For the text-containing cell, return its midpoint in [X, Y] coordinate format. 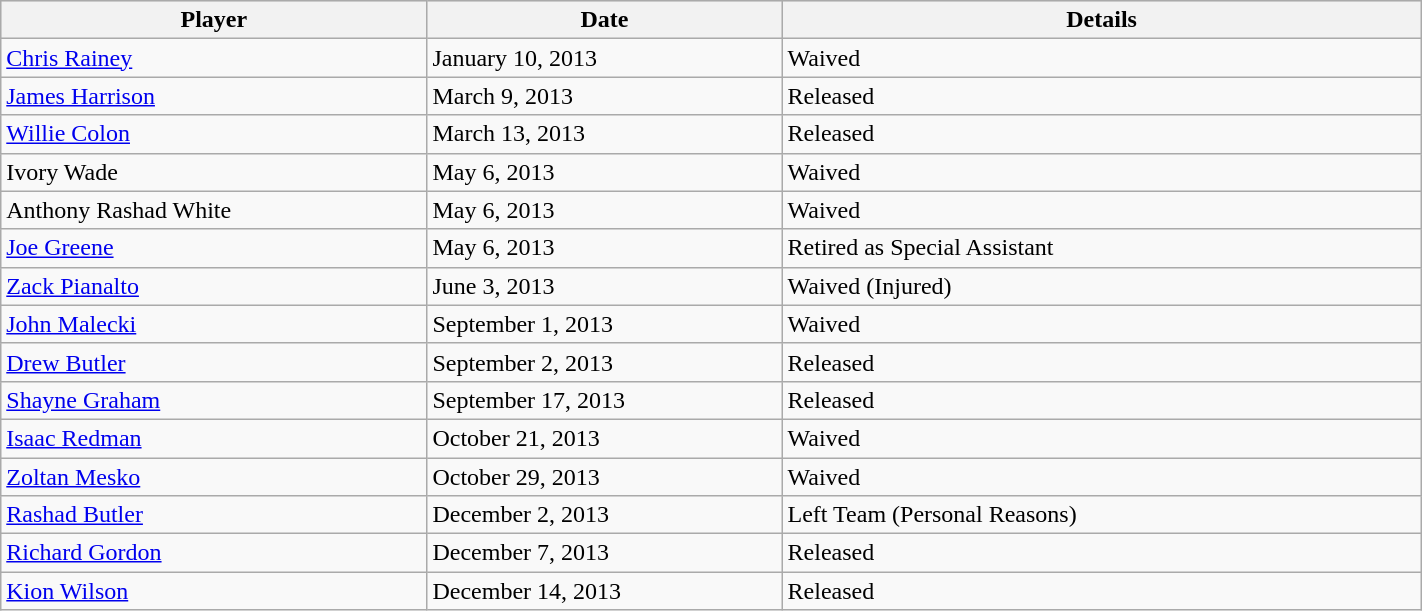
John Malecki [214, 324]
June 3, 2013 [604, 286]
Richard Gordon [214, 553]
March 13, 2013 [604, 134]
Kion Wilson [214, 591]
Chris Rainey [214, 58]
James Harrison [214, 96]
Zack Pianalto [214, 286]
Willie Colon [214, 134]
January 10, 2013 [604, 58]
October 29, 2013 [604, 477]
December 2, 2013 [604, 515]
Player [214, 20]
Joe Greene [214, 248]
Shayne Graham [214, 400]
September 2, 2013 [604, 362]
Date [604, 20]
September 1, 2013 [604, 324]
Isaac Redman [214, 438]
Retired as Special Assistant [1102, 248]
Rashad Butler [214, 515]
Drew Butler [214, 362]
December 7, 2013 [604, 553]
Waived (Injured) [1102, 286]
March 9, 2013 [604, 96]
Details [1102, 20]
Zoltan Mesko [214, 477]
October 21, 2013 [604, 438]
Left Team (Personal Reasons) [1102, 515]
December 14, 2013 [604, 591]
Ivory Wade [214, 172]
Anthony Rashad White [214, 210]
September 17, 2013 [604, 400]
